For the text-containing cell, return its midpoint in (X, Y) coordinate format. 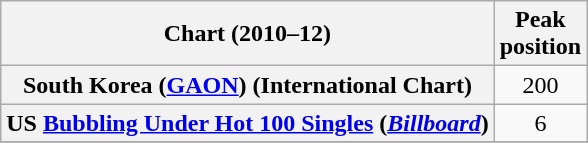
6 (540, 123)
US Bubbling Under Hot 100 Singles (Billboard) (248, 123)
Chart (2010–12) (248, 34)
Peakposition (540, 34)
South Korea (GAON) (International Chart) (248, 85)
200 (540, 85)
